Search for the cell housing the specified text and yield its [X, Y] center coordinate. 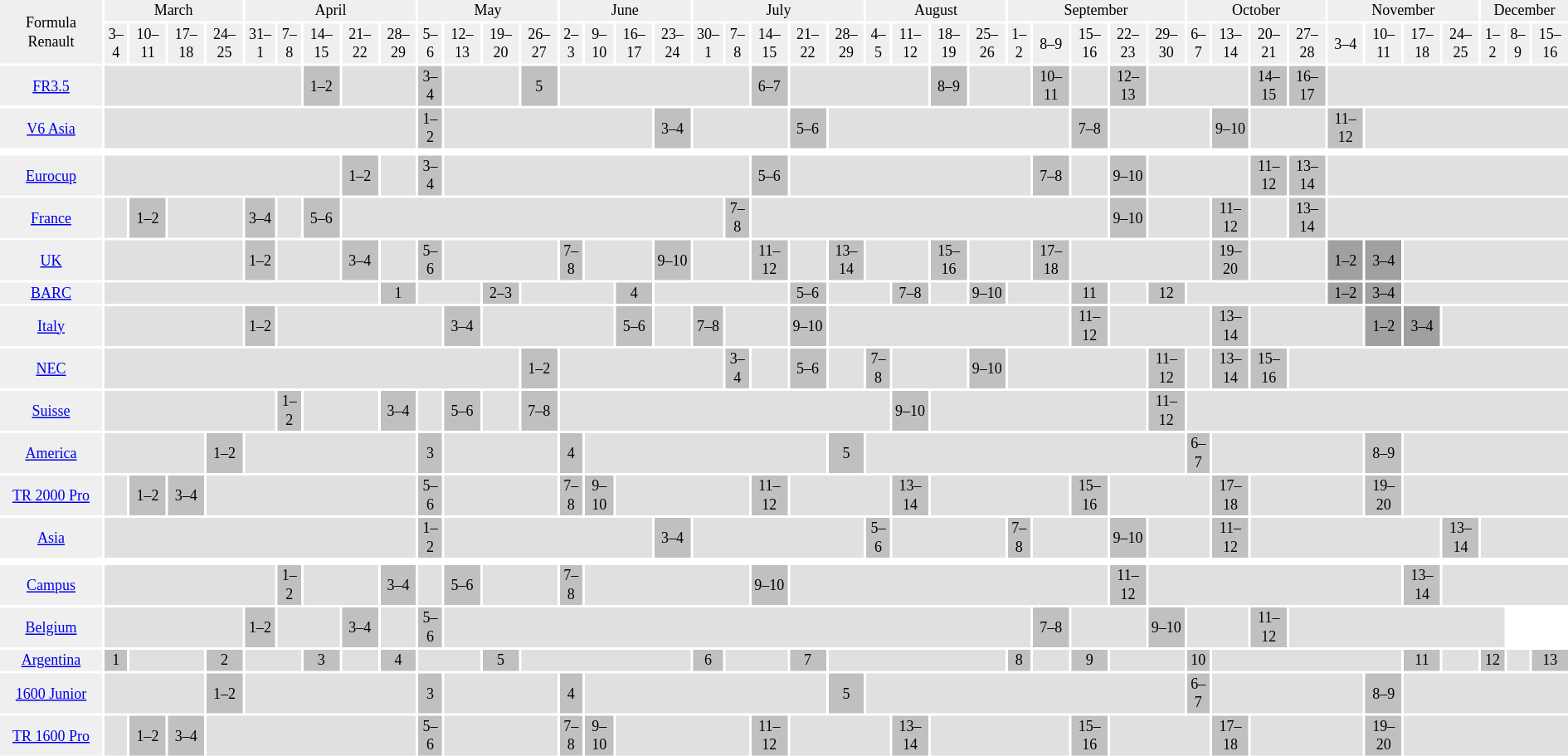
UK [51, 261]
26–27 [539, 43]
Campus [51, 585]
November [1403, 11]
Belgium [51, 627]
V6 Asia [51, 128]
1600 Junior [51, 694]
June [625, 11]
TR 1600 Pro [51, 735]
18–19 [949, 43]
29–30 [1166, 43]
May [488, 11]
BARC [51, 293]
Argentina [51, 661]
25–26 [987, 43]
October [1256, 11]
FR3.5 [51, 86]
23–24 [672, 43]
July [778, 11]
March [173, 11]
France [51, 217]
6 [709, 661]
December [1525, 11]
America [51, 453]
9 [1088, 661]
4–5 [879, 43]
TR 2000 Pro [51, 495]
NEC [51, 368]
Asia [51, 538]
September [1095, 11]
April [330, 11]
10 [1199, 661]
8 [1019, 661]
August [936, 11]
22–23 [1128, 43]
FormulaRenault [51, 32]
30–1 [709, 43]
2 [224, 661]
Eurocup [51, 176]
7 [808, 661]
27–28 [1307, 43]
20–21 [1269, 43]
Italy [51, 326]
Suisse [51, 411]
31–1 [261, 43]
13 [1550, 661]
